Return the (x, y) coordinate for the center point of the cell that contains the specified text.  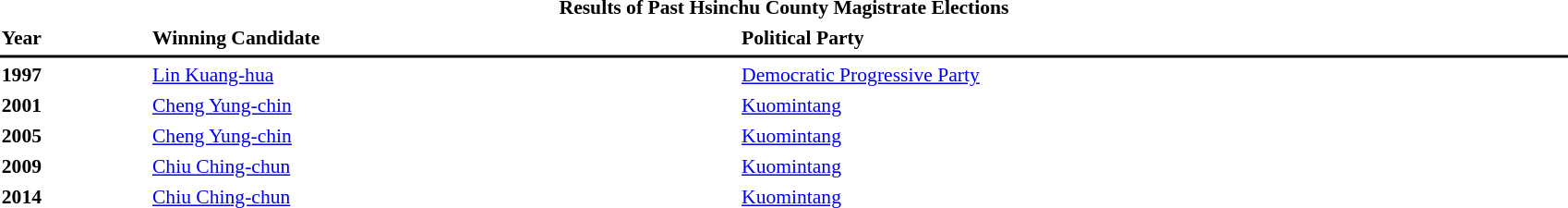
1997 (74, 75)
2001 (74, 105)
2005 (74, 136)
Democratic Progressive Party (1154, 75)
Chiu Ching-chun (443, 166)
Year (74, 38)
2009 (74, 166)
Winning Candidate (443, 38)
Political Party (1154, 38)
Lin Kuang-hua (443, 75)
